Determine the (x, y) coordinate at the center of the cell enclosing the given text.  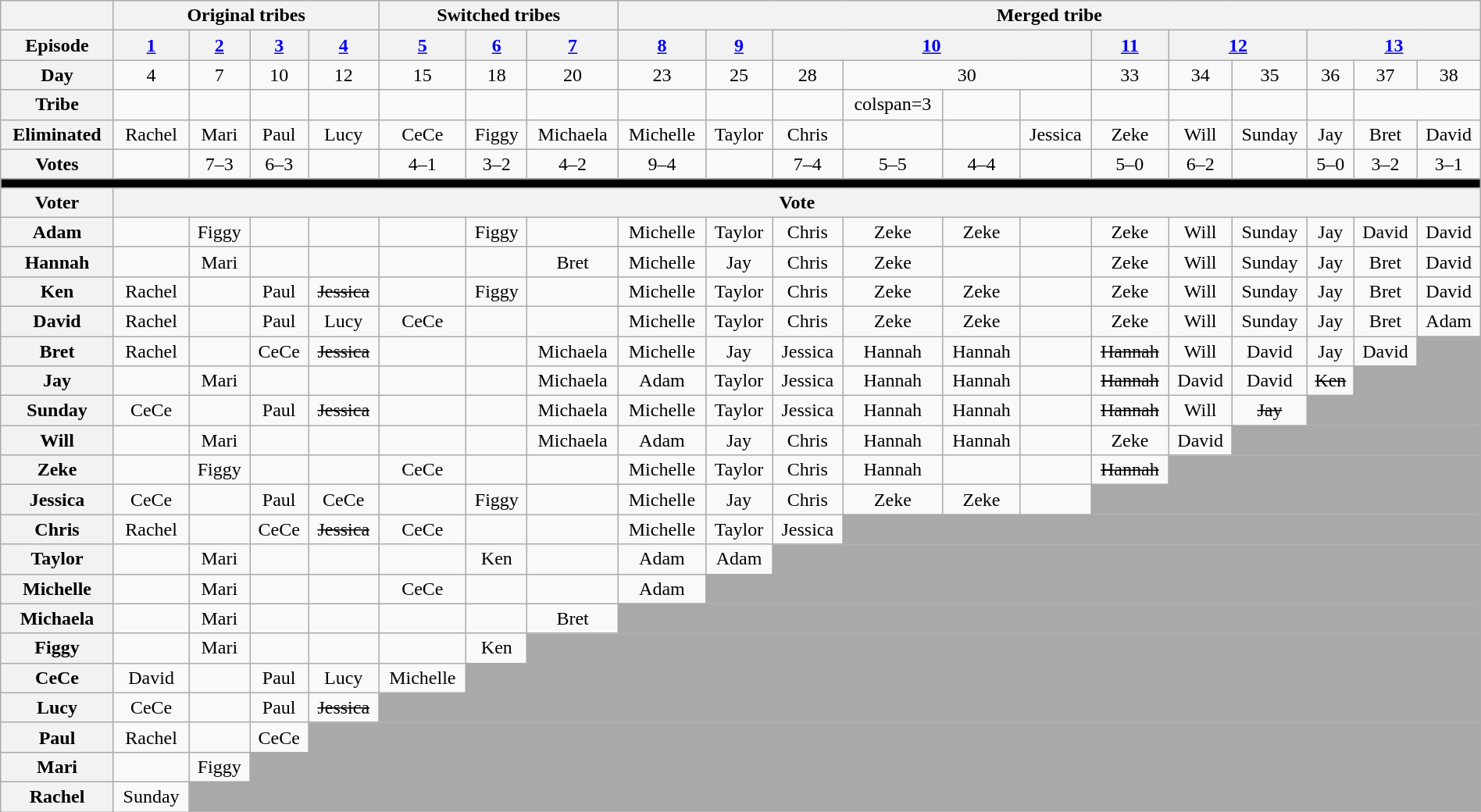
9–4 (662, 164)
Tribe (58, 105)
9 (739, 45)
4–2 (573, 164)
2 (219, 45)
7–4 (808, 164)
30 (967, 75)
36 (1331, 75)
Vote (797, 202)
Original tribes (246, 16)
8 (662, 45)
Day (58, 75)
37 (1386, 75)
Episode (58, 45)
38 (1448, 75)
35 (1270, 75)
13 (1394, 45)
7–3 (219, 164)
6 (497, 45)
4–4 (982, 164)
18 (497, 75)
11 (1130, 45)
5 (423, 45)
colspan=3 (893, 105)
34 (1200, 75)
33 (1130, 75)
3 (280, 45)
1 (152, 45)
6–2 (1200, 164)
Merged tribe (1049, 16)
6–3 (280, 164)
28 (808, 75)
Switched tribes (498, 16)
Votes (58, 164)
25 (739, 75)
15 (423, 75)
23 (662, 75)
4–1 (423, 164)
20 (573, 75)
3–1 (1448, 164)
Voter (58, 202)
5–5 (893, 164)
Eliminated (58, 134)
